Provide the (X, Y) coordinate of the cell's center where the given text is located.  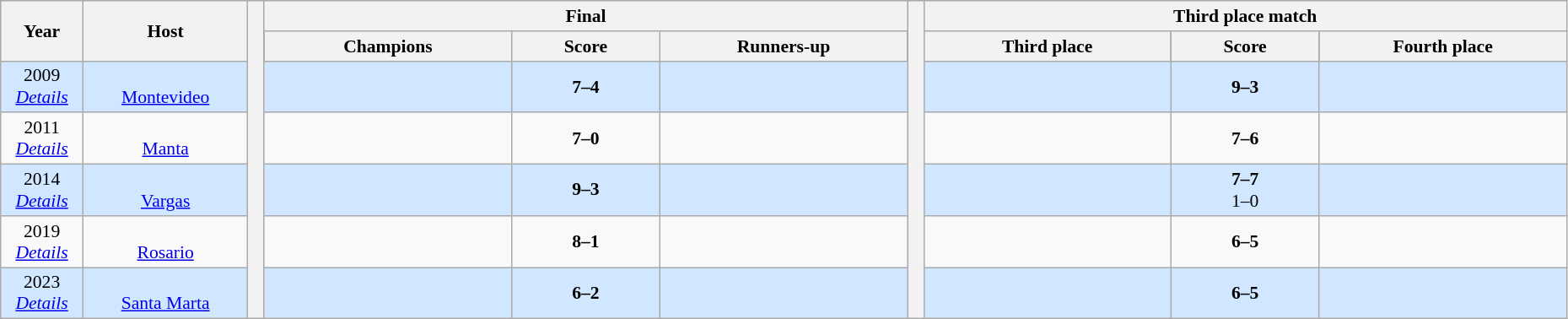
Vargas (165, 191)
2011Details (42, 138)
7–7 1–0 (1245, 191)
Final (585, 16)
Third place (1048, 46)
Manta (165, 138)
8–1 (586, 241)
7–4 (586, 86)
Year (42, 30)
2009Details (42, 86)
Champions (388, 46)
7–0 (586, 138)
Santa Marta (165, 294)
6–2 (586, 294)
Third place match (1245, 16)
Montevideo (165, 86)
Host (165, 30)
2023Details (42, 294)
2014Details (42, 191)
Runners-up (783, 46)
Rosario (165, 241)
2019Details (42, 241)
Fourth place (1442, 46)
7–6 (1245, 138)
